Scan for the cell matching the given text and deliver its (x, y) coordinate at center. 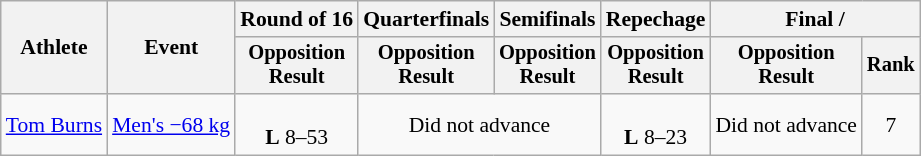
Semifinals (548, 19)
L 8–23 (656, 124)
Athlete (54, 48)
Quarterfinals (426, 19)
Tom Burns (54, 124)
Event (171, 48)
Rank (891, 66)
Repechage (656, 19)
Men's −68 kg (171, 124)
7 (891, 124)
Final / (814, 19)
Round of 16 (296, 19)
L 8–53 (296, 124)
